Pinpoint the cell where the given text exists, returning its [x, y] midpoint coordinate. 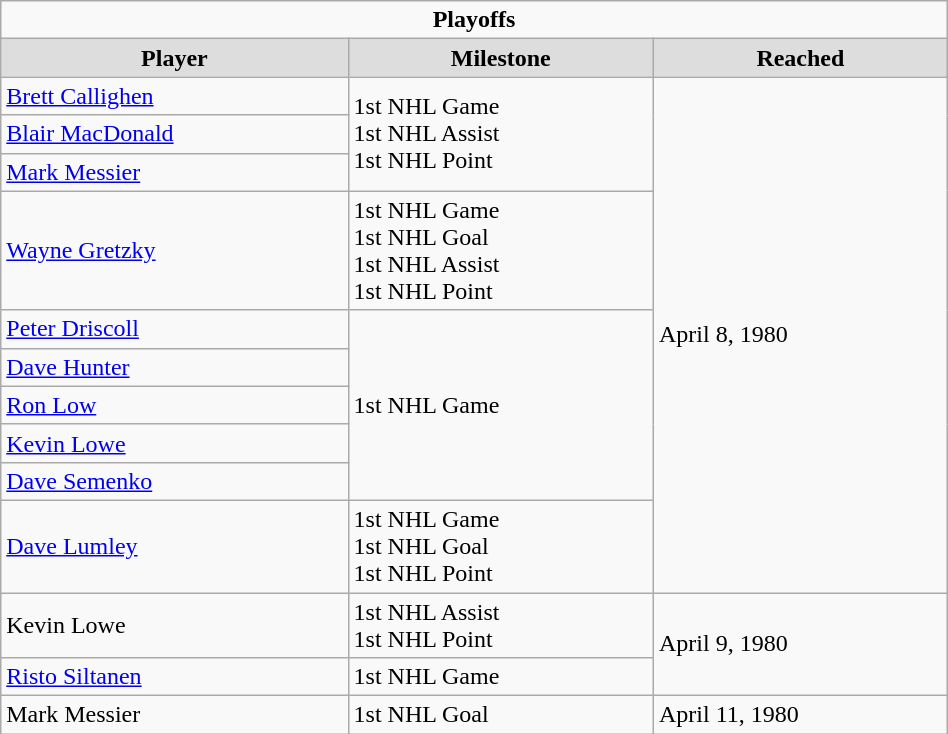
April 11, 1980 [800, 715]
1st NHL Game1st NHL Assist1st NHL Point [500, 134]
Risto Siltanen [174, 677]
1st NHL Game1st NHL Goal1st NHL Point [500, 546]
Dave Semenko [174, 481]
Blair MacDonald [174, 134]
Wayne Gretzky [174, 250]
Ron Low [174, 405]
Peter Driscoll [174, 329]
Milestone [500, 58]
1st NHL Goal [500, 715]
1st NHL Assist1st NHL Point [500, 624]
Brett Callighen [174, 96]
Playoffs [474, 20]
Reached [800, 58]
Dave Lumley [174, 546]
April 9, 1980 [800, 644]
1st NHL Game1st NHL Goal1st NHL Assist1st NHL Point [500, 250]
April 8, 1980 [800, 335]
Dave Hunter [174, 367]
Player [174, 58]
